Search for the cell housing the specified text and yield its [x, y] center coordinate. 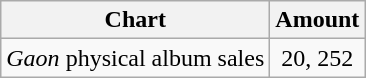
20, 252 [318, 58]
Amount [318, 20]
Chart [136, 20]
Gaon physical album sales [136, 58]
